Output the (x, y) coordinate of the center of the cell containing the given text.  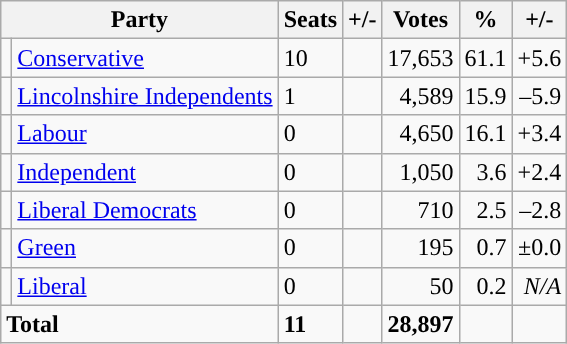
N/A (540, 286)
Conservative (145, 58)
–5.9 (540, 96)
4,650 (420, 134)
17,653 (420, 58)
–2.8 (540, 210)
710 (420, 210)
+2.4 (540, 172)
16.1 (486, 134)
+5.6 (540, 58)
1,050 (420, 172)
28,897 (420, 324)
Votes (420, 20)
Liberal Democrats (145, 210)
Lincolnshire Independents (145, 96)
Total (140, 324)
61.1 (486, 58)
15.9 (486, 96)
% (486, 20)
4,589 (420, 96)
Liberal (145, 286)
11 (310, 324)
0.2 (486, 286)
±0.0 (540, 248)
Green (145, 248)
Seats (310, 20)
+3.4 (540, 134)
3.6 (486, 172)
50 (420, 286)
2.5 (486, 210)
1 (310, 96)
0.7 (486, 248)
195 (420, 248)
Party (140, 20)
Labour (145, 134)
Independent (145, 172)
10 (310, 58)
